Pinpoint the cell where the given text exists, returning its (x, y) midpoint coordinate. 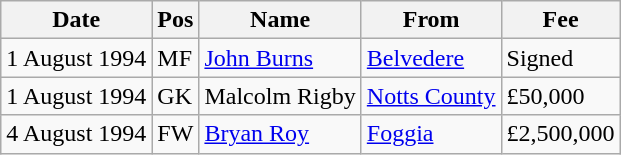
Bryan Roy (280, 134)
£50,000 (560, 96)
Notts County (431, 96)
Malcolm Rigby (280, 96)
John Burns (280, 58)
GK (176, 96)
Date (76, 20)
4 August 1994 (76, 134)
FW (176, 134)
Name (280, 20)
£2,500,000 (560, 134)
Belvedere (431, 58)
Signed (560, 58)
Fee (560, 20)
Pos (176, 20)
Foggia (431, 134)
MF (176, 58)
From (431, 20)
